Return (X, Y) of the center of cell containing provided text 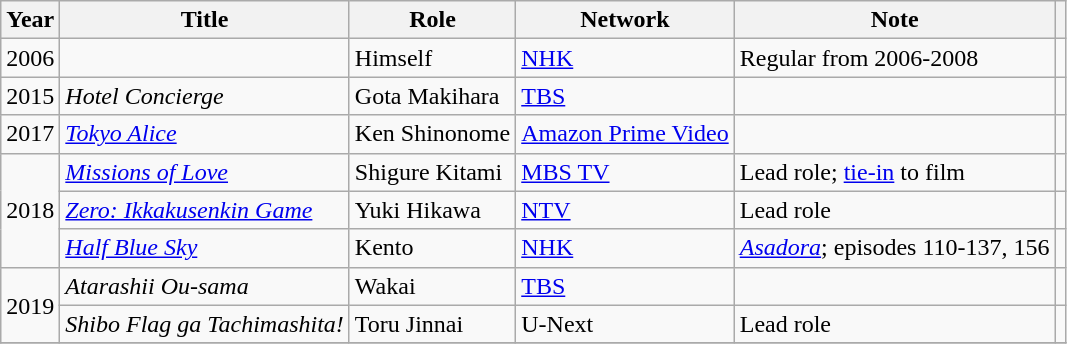
Asadora; episodes 110-137, 156 (894, 248)
Role (432, 20)
Year (30, 20)
Missions of Love (205, 172)
2006 (30, 58)
2015 (30, 96)
Network (625, 20)
Note (894, 20)
Atarashii Ou-sama (205, 286)
Shibo Flag ga Tachimashita! (205, 324)
Ken Shinonome (432, 134)
2018 (30, 210)
Zero: Ikkakusenkin Game (205, 210)
Wakai (432, 286)
Gota Makihara (432, 96)
Regular from 2006-2008 (894, 58)
Title (205, 20)
Lead role; tie-in to film (894, 172)
MBS TV (625, 172)
Half Blue Sky (205, 248)
2019 (30, 305)
Toru Jinnai (432, 324)
U-Next (625, 324)
Himself (432, 58)
Hotel Concierge (205, 96)
Kento (432, 248)
2017 (30, 134)
NTV (625, 210)
Shigure Kitami (432, 172)
Tokyo Alice (205, 134)
Yuki Hikawa (432, 210)
Amazon Prime Video (625, 134)
